Detect which cell encompasses the target text, then output its [X, Y] center coordinate. 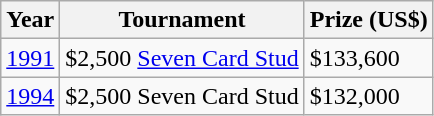
$132,000 [368, 96]
Year [30, 20]
Prize (US$) [368, 20]
$133,600 [368, 58]
1994 [30, 96]
1991 [30, 58]
Tournament [182, 20]
